Pinpoint the cell where the given text exists, returning its [x, y] midpoint coordinate. 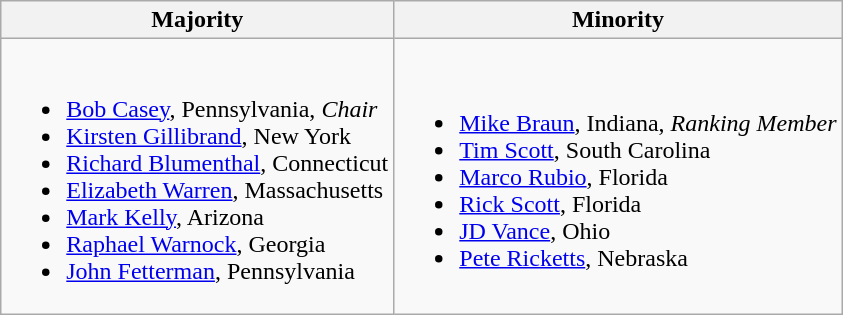
Mike Braun, Indiana, Ranking MemberTim Scott, South CarolinaMarco Rubio, FloridaRick Scott, FloridaJD Vance, OhioPete Ricketts, Nebraska [618, 176]
Majority [198, 20]
Minority [618, 20]
